Extract the (X, Y) coordinate from the center of the cell holding the provided text.  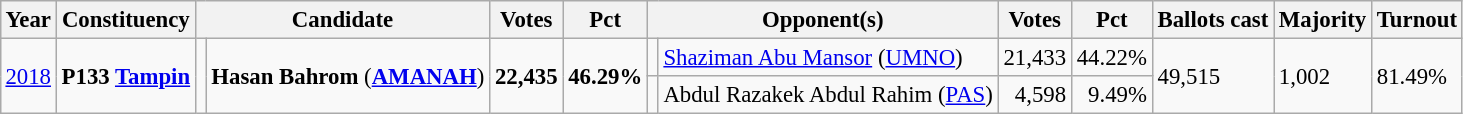
2018 (28, 76)
1,002 (1323, 76)
46.29% (606, 76)
Constituency (126, 20)
Opponent(s) (822, 20)
Shaziman Abu Mansor (UMNO) (828, 57)
49,515 (1212, 76)
21,433 (1034, 57)
81.49% (1416, 76)
Year (28, 20)
9.49% (1112, 95)
Candidate (342, 20)
Turnout (1416, 20)
P133 Tampin (126, 76)
44.22% (1112, 57)
Abdul Razakek Abdul Rahim (PAS) (828, 95)
Hasan Bahrom (AMANAH) (348, 76)
Majority (1323, 20)
22,435 (526, 76)
Ballots cast (1212, 20)
4,598 (1034, 95)
